Return [x, y] of the center of cell containing provided text 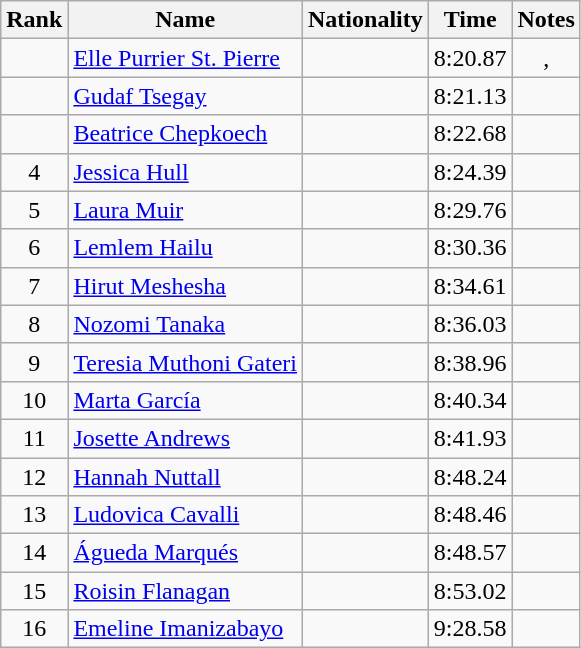
Emeline Imanizabayo [186, 629]
4 [34, 172]
8:38.96 [470, 362]
8:36.03 [470, 324]
Time [470, 20]
, [546, 58]
11 [34, 438]
8:30.36 [470, 248]
Nozomi Tanaka [186, 324]
Roisin Flanagan [186, 591]
Marta García [186, 400]
Nationality [366, 20]
Gudaf Tsegay [186, 96]
Notes [546, 20]
Laura Muir [186, 210]
8:20.87 [470, 58]
8:40.34 [470, 400]
8:29.76 [470, 210]
10 [34, 400]
8:48.46 [470, 515]
8:22.68 [470, 134]
15 [34, 591]
Hirut Meshesha [186, 286]
13 [34, 515]
16 [34, 629]
Lemlem Hailu [186, 248]
Hannah Nuttall [186, 477]
Ludovica Cavalli [186, 515]
8:48.57 [470, 553]
Elle Purrier St. Pierre [186, 58]
Rank [34, 20]
9 [34, 362]
5 [34, 210]
8:21.13 [470, 96]
8:34.61 [470, 286]
12 [34, 477]
6 [34, 248]
7 [34, 286]
14 [34, 553]
8 [34, 324]
9:28.58 [470, 629]
8:48.24 [470, 477]
Josette Andrews [186, 438]
Jessica Hull [186, 172]
Teresia Muthoni Gateri [186, 362]
8:53.02 [470, 591]
Name [186, 20]
Beatrice Chepkoech [186, 134]
8:24.39 [470, 172]
Águeda Marqués [186, 553]
8:41.93 [470, 438]
